Provide the (x, y) coordinate of the cell's center where the given text is located.  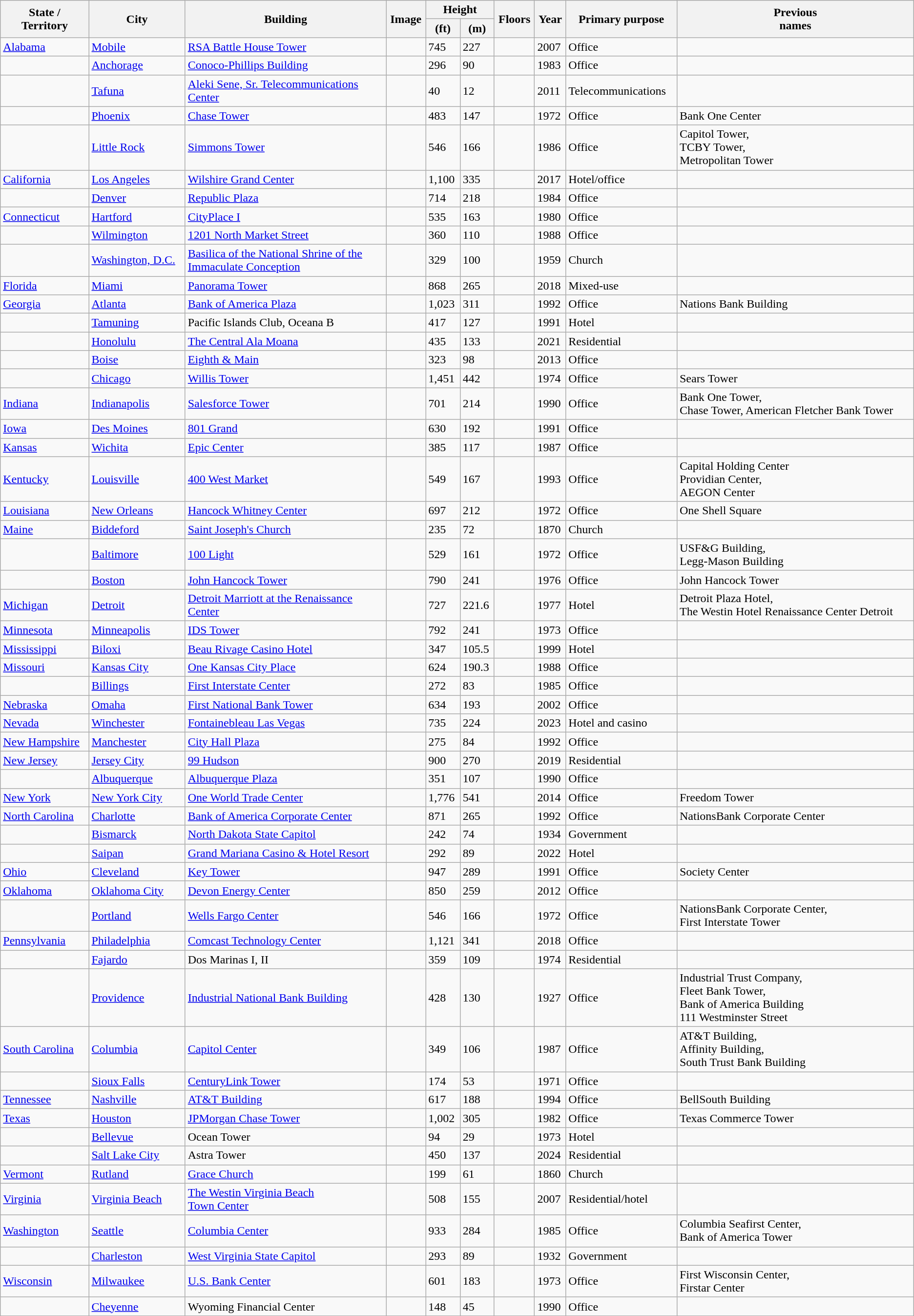
224 (477, 723)
442 (477, 378)
Missouri (45, 668)
133 (477, 341)
1984 (550, 198)
NationsBank Corporate Center (795, 816)
Wisconsin (45, 1281)
107 (477, 779)
Tamuning (137, 323)
JPMorgan Chase Tower (285, 1118)
Hartford (137, 216)
Atlanta (137, 304)
Wells Fargo Center (285, 915)
305 (477, 1118)
296 (443, 65)
2013 (550, 360)
1980 (550, 216)
284 (477, 1231)
Omaha (137, 705)
2002 (550, 705)
Alabama (45, 47)
Kansas City (137, 668)
NationsBank Corporate Center,First Interstate Tower (795, 915)
624 (443, 668)
Ohio (45, 872)
Capital Holding CenterProvidian Center,AEGON Center (795, 479)
1999 (550, 649)
1,121 (443, 940)
Des Moines (137, 429)
Detroit (137, 605)
Salt Lake City (137, 1155)
483 (443, 116)
1870 (550, 529)
West Virginia State Capitol (285, 1256)
289 (477, 872)
1927 (550, 998)
435 (443, 341)
183 (477, 1281)
155 (477, 1199)
Wyoming Financial Center (285, 1306)
2022 (550, 853)
1934 (550, 835)
106 (477, 1049)
53 (477, 1081)
259 (477, 890)
193 (477, 705)
790 (443, 580)
84 (477, 742)
801 Grand (285, 429)
Wilmington (137, 235)
Year (550, 19)
Cleveland (137, 872)
Louisiana (45, 511)
1977 (550, 605)
Republic Plaza (285, 198)
2017 (550, 179)
94 (443, 1137)
29 (477, 1137)
335 (477, 179)
2012 (550, 890)
Oklahoma City (137, 890)
Milwaukee (137, 1281)
Aleki Sene, Sr. Telecommunications Center (285, 91)
2019 (550, 760)
Panorama Tower (285, 286)
1,776 (443, 797)
Albuquerque (137, 779)
1860 (550, 1174)
Wilshire Grand Center (285, 179)
New York (45, 797)
Willis Tower (285, 378)
1993 (550, 479)
Saint Joseph's Church (285, 529)
Key Tower (285, 872)
311 (477, 304)
Cheyenne (137, 1306)
727 (443, 605)
Wichita (137, 447)
Georgia (45, 304)
Columbia Center (285, 1231)
Nebraska (45, 705)
Sioux Falls (137, 1081)
Nashville (137, 1100)
99 Hudson (285, 760)
292 (443, 853)
349 (443, 1049)
Mobile (137, 47)
Minnesota (45, 630)
Image (406, 19)
130 (477, 998)
105.5 (477, 649)
549 (443, 479)
CenturyLink Tower (285, 1081)
Billings (137, 686)
12 (477, 91)
Grace Church (285, 1174)
192 (477, 429)
Industrial Trust Company,Fleet Bank Tower,Bank of America Building111 Westminster Street (795, 998)
147 (477, 116)
Maine (45, 529)
Basilica of the National Shrine of the Immaculate Conception (285, 260)
83 (477, 686)
Texas Commerce Tower (795, 1118)
Honolulu (137, 341)
Indiana (45, 403)
701 (443, 403)
148 (443, 1306)
Connecticut (45, 216)
Nevada (45, 723)
Floors (515, 19)
Washington (45, 1231)
714 (443, 198)
Phoenix (137, 116)
Beau Rivage Casino Hotel (285, 649)
Providence (137, 998)
Mixed-use (622, 286)
735 (443, 723)
Bank One Center (795, 116)
First National Bank Tower (285, 705)
341 (477, 940)
Tennessee (45, 1100)
Iowa (45, 429)
Bank One Tower,Chase Tower, American Fletcher Bank Tower (795, 403)
617 (443, 1100)
Baltimore (137, 555)
Simmons Tower (285, 147)
1,023 (443, 304)
CityPlace I (285, 216)
Freedom Tower (795, 797)
359 (443, 960)
137 (477, 1155)
601 (443, 1281)
City (137, 19)
Height (460, 10)
Hotel and casino (622, 723)
City Hall Plaza (285, 742)
1,002 (443, 1118)
Charleston (137, 1256)
Devon Energy Center (285, 890)
Miami (137, 286)
Winchester (137, 723)
New York City (137, 797)
1982 (550, 1118)
933 (443, 1231)
Seattle (137, 1231)
270 (477, 760)
360 (443, 235)
USF&G Building,Legg-Mason Building (795, 555)
Tafuna (137, 91)
400 West Market (285, 479)
Albuquerque Plaza (285, 779)
Rutland (137, 1174)
Oklahoma (45, 890)
Manchester (137, 742)
The Central Ala Moana (285, 341)
BellSouth Building (795, 1100)
Columbia Seafirst Center,Bank of America Tower (795, 1231)
2024 (550, 1155)
Biddeford (137, 529)
First Wisconsin Center,Firstar Center (795, 1281)
Jersey City (137, 760)
Conoco-Phillips Building (285, 65)
New Orleans (137, 511)
74 (477, 835)
Columbia (137, 1049)
One Shell Square (795, 511)
Kentucky (45, 479)
Fontainebleau Las Vegas (285, 723)
Bank of America Corporate Center (285, 816)
South Carolina (45, 1049)
Chase Tower (285, 116)
2021 (550, 341)
1986 (550, 147)
1994 (550, 1100)
New Jersey (45, 760)
U.S. Bank Center (285, 1281)
98 (477, 360)
Fajardo (137, 960)
One World Trade Center (285, 797)
Florida (45, 286)
323 (443, 360)
Dos Marinas I, II (285, 960)
First Interstate Center (285, 686)
RSA Battle House Tower (285, 47)
Residential/hotel (622, 1199)
100 (477, 260)
221.6 (477, 605)
127 (477, 323)
Little Rock (137, 147)
850 (443, 890)
1,451 (443, 378)
California (45, 179)
167 (477, 479)
428 (443, 998)
(m) (477, 28)
61 (477, 1174)
871 (443, 816)
Chicago (137, 378)
Bank of America Plaza (285, 304)
Biloxi (137, 649)
Denver (137, 198)
North Dakota State Capitol (285, 835)
385 (443, 447)
529 (443, 555)
Nations Bank Building (795, 304)
90 (477, 65)
Mississippi (45, 649)
212 (477, 511)
Comcast Technology Center (285, 940)
Philadelphia (137, 940)
329 (443, 260)
Primary purpose (622, 19)
161 (477, 555)
227 (477, 47)
100 Light (285, 555)
1959 (550, 260)
235 (443, 529)
40 (443, 91)
Vermont (45, 1174)
Society Center (795, 872)
Saipan (137, 853)
351 (443, 779)
117 (477, 447)
Bismarck (137, 835)
174 (443, 1081)
Telecommunications (622, 91)
New Hampshire (45, 742)
Boston (137, 580)
2014 (550, 797)
Texas (45, 1118)
190.3 (477, 668)
Louisville (137, 479)
272 (443, 686)
Washington, D.C. (137, 260)
Hancock Whitney Center (285, 511)
109 (477, 960)
188 (477, 1100)
Kansas (45, 447)
1201 North Market Street (285, 235)
868 (443, 286)
North Carolina (45, 816)
Grand Mariana Casino & Hotel Resort (285, 853)
293 (443, 1256)
(ft) (443, 28)
214 (477, 403)
Pacific Islands Club, Oceana B (285, 323)
792 (443, 630)
541 (477, 797)
450 (443, 1155)
Capitol Center (285, 1049)
1971 (550, 1081)
Eighth & Main (285, 360)
697 (443, 511)
508 (443, 1199)
72 (477, 529)
417 (443, 323)
242 (443, 835)
535 (443, 216)
2023 (550, 723)
Astra Tower (285, 1155)
Salesforce Tower (285, 403)
Charlotte (137, 816)
Capitol Tower,TCBY Tower,Metropolitan Tower (795, 147)
Ocean Tower (285, 1137)
Houston (137, 1118)
Detroit Marriott at the Renaissance Center (285, 605)
AT&T Building (285, 1100)
Building (285, 19)
One Kansas City Place (285, 668)
218 (477, 198)
275 (443, 742)
1932 (550, 1256)
745 (443, 47)
Virginia (45, 1199)
Los Angeles (137, 179)
630 (443, 429)
Pennsylvania (45, 940)
Sears Tower (795, 378)
1976 (550, 580)
Previousnames (795, 19)
1,100 (443, 179)
Boise (137, 360)
163 (477, 216)
1983 (550, 65)
Minneapolis (137, 630)
947 (443, 872)
AT&T Building,Affinity Building,South Trust Bank Building (795, 1049)
Hotel/office (622, 179)
The Westin Virginia BeachTown Center (285, 1199)
Anchorage (137, 65)
45 (477, 1306)
Industrial National Bank Building (285, 998)
Virginia Beach (137, 1199)
199 (443, 1174)
900 (443, 760)
State /Territory (45, 19)
110 (477, 235)
Epic Center (285, 447)
347 (443, 649)
2011 (550, 91)
Bellevue (137, 1137)
634 (443, 705)
Michigan (45, 605)
Detroit Plaza Hotel,The Westin Hotel Renaissance Center Detroit (795, 605)
IDS Tower (285, 630)
Portland (137, 915)
Indianapolis (137, 403)
